Extract the (X, Y) coordinate from the center of the cell holding the provided text.  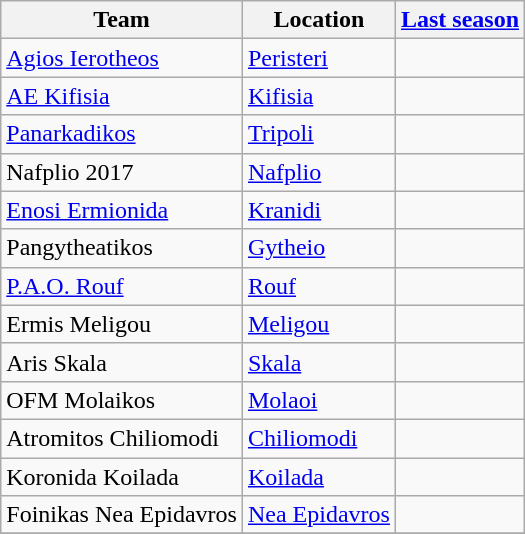
Panarkadikos (122, 134)
Tripoli (318, 134)
Rouf (318, 286)
P.A.O. Rouf (122, 286)
Peristeri (318, 58)
Chiliomodi (318, 438)
Enosi Ermionida (122, 210)
Nafplio 2017 (122, 172)
Foinikas Nea Epidavros (122, 515)
Kranidi (318, 210)
Pangytheatikos (122, 248)
Atromitos Chiliomodi (122, 438)
Nea Epidavros (318, 515)
Koilada (318, 477)
Koronida Koilada (122, 477)
Aris Skala (122, 362)
OFM Molaikos (122, 400)
Team (122, 20)
Meligou (318, 324)
AE Kifisia (122, 96)
Location (318, 20)
Last season (460, 20)
Kifisia (318, 96)
Skala (318, 362)
Gytheio (318, 248)
Molaoi (318, 400)
Ermis Meligou (122, 324)
Agios Ierotheos (122, 58)
Nafplio (318, 172)
